Determine the [X, Y] coordinate at the center of the cell enclosing the given text.  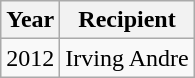
Recipient [127, 20]
Irving Andre [127, 58]
2012 [30, 58]
Year [30, 20]
